Scan for the cell matching the given text and deliver its [x, y] coordinate at center. 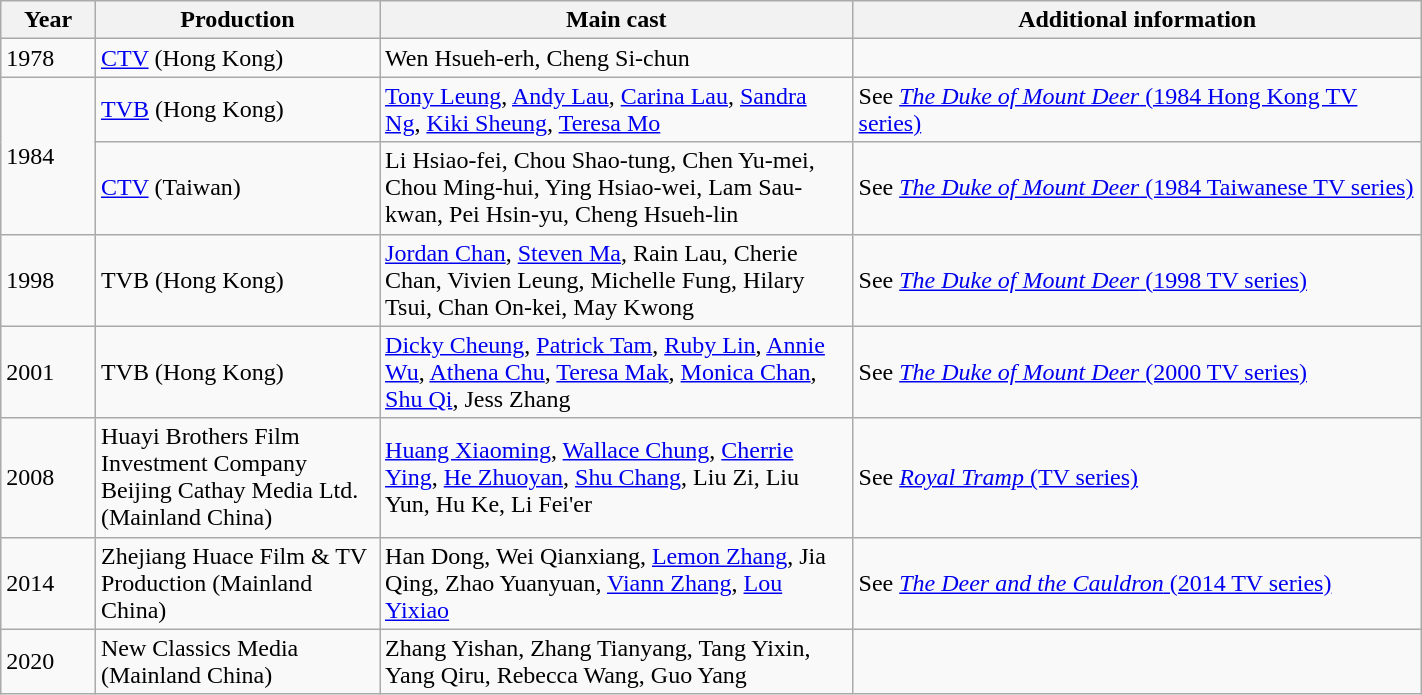
New Classics Media (Mainland China) [237, 662]
See The Deer and the Cauldron (2014 TV series) [1137, 583]
See Royal Tramp (TV series) [1137, 478]
Year [48, 20]
Jordan Chan, Steven Ma, Rain Lau, Cherie Chan, Vivien Leung, Michelle Fung, Hilary Tsui, Chan On-kei, May Kwong [617, 280]
See The Duke of Mount Deer (1984 Taiwanese TV series) [1137, 188]
Huang Xiaoming, Wallace Chung, Cherrie Ying, He Zhuoyan, Shu Chang, Liu Zi, Liu Yun, Hu Ke, Li Fei'er [617, 478]
CTV (Taiwan) [237, 188]
See The Duke of Mount Deer (2000 TV series) [1137, 372]
CTV (Hong Kong) [237, 58]
Zhang Yishan, Zhang Tianyang, Tang Yixin, Yang Qiru, Rebecca Wang, Guo Yang [617, 662]
Zhejiang Huace Film & TV Production (Mainland China) [237, 583]
2001 [48, 372]
Dicky Cheung, Patrick Tam, Ruby Lin, Annie Wu, Athena Chu, Teresa Mak, Monica Chan, Shu Qi, Jess Zhang [617, 372]
See The Duke of Mount Deer (1984 Hong Kong TV series) [1137, 110]
See The Duke of Mount Deer (1998 TV series) [1137, 280]
2020 [48, 662]
Han Dong, Wei Qianxiang, Lemon Zhang, Jia Qing, Zhao Yuanyuan, Viann Zhang, Lou Yixiao [617, 583]
Huayi Brothers Film Investment CompanyBeijing Cathay Media Ltd.(Mainland China) [237, 478]
1978 [48, 58]
1984 [48, 156]
Production [237, 20]
Wen Hsueh-erh, Cheng Si-chun [617, 58]
Tony Leung, Andy Lau, Carina Lau, Sandra Ng, Kiki Sheung, Teresa Mo [617, 110]
2008 [48, 478]
2014 [48, 583]
1998 [48, 280]
Li Hsiao-fei, Chou Shao-tung, Chen Yu-mei, Chou Ming-hui, Ying Hsiao-wei, Lam Sau-kwan, Pei Hsin-yu, Cheng Hsueh-lin [617, 188]
Main cast [617, 20]
Additional information [1137, 20]
